Scan for the cell matching the given text and deliver its (X, Y) coordinate at center. 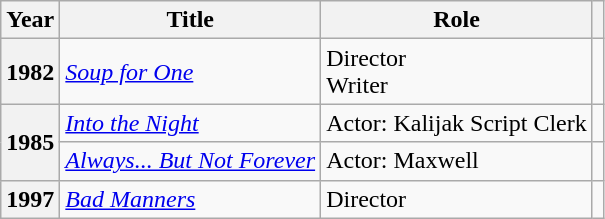
Director (457, 199)
Bad Manners (190, 199)
Actor: Kalijak Script Clerk (457, 123)
Always... But Not Forever (190, 161)
Soup for One (190, 72)
Year (30, 20)
Title (190, 20)
1997 (30, 199)
Into the Night (190, 123)
1982 (30, 72)
Actor: Maxwell (457, 161)
DirectorWriter (457, 72)
1985 (30, 142)
Role (457, 20)
